Return the (X, Y) coordinate for the center point of the cell that contains the specified text.  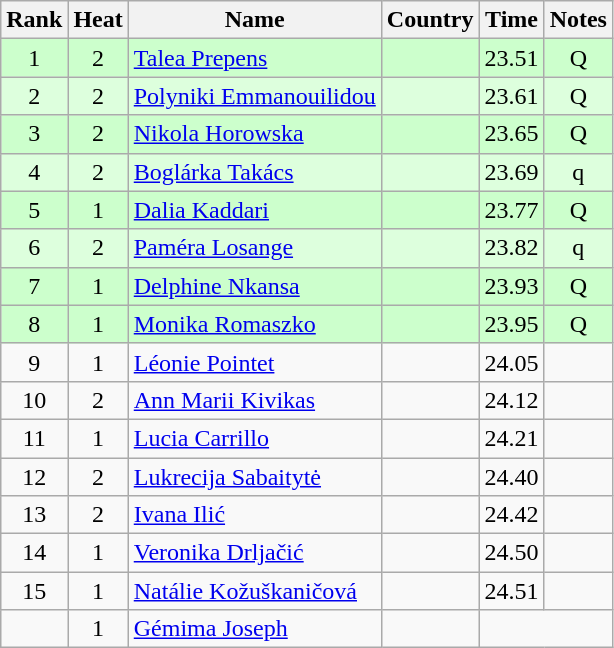
Heat (98, 20)
24.50 (512, 553)
11 (34, 438)
23.51 (512, 58)
Talea Prepens (254, 58)
Time (512, 20)
23.65 (512, 134)
14 (34, 553)
24.51 (512, 591)
23.69 (512, 172)
Gémima Joseph (254, 629)
Name (254, 20)
15 (34, 591)
24.21 (512, 438)
9 (34, 362)
Polyniki Emmanouilidou (254, 96)
Country (430, 20)
24.12 (512, 400)
23.77 (512, 210)
24.05 (512, 362)
23.95 (512, 324)
24.42 (512, 515)
3 (34, 134)
Léonie Pointet (254, 362)
Rank (34, 20)
Boglárka Takács (254, 172)
Lukrecija Sabaitytė (254, 477)
23.82 (512, 248)
7 (34, 286)
24.40 (512, 477)
Natálie Kožuškaničová (254, 591)
Veronika Drljačić (254, 553)
Paméra Losange (254, 248)
6 (34, 248)
Dalia Kaddari (254, 210)
5 (34, 210)
Ann Marii Kivikas (254, 400)
Lucia Carrillo (254, 438)
10 (34, 400)
13 (34, 515)
Ivana Ilić (254, 515)
Notes (578, 20)
Delphine Nkansa (254, 286)
8 (34, 324)
12 (34, 477)
23.61 (512, 96)
23.93 (512, 286)
4 (34, 172)
Monika Romaszko (254, 324)
Nikola Horowska (254, 134)
